Detect which cell encompasses the target text, then output its (X, Y) center coordinate. 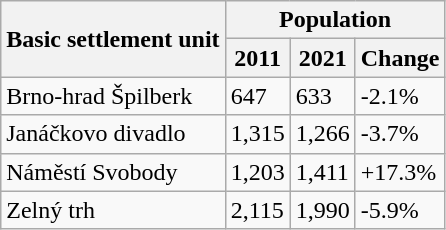
Brno-hrad Špilberk (113, 96)
Basic settlement unit (113, 39)
1,266 (322, 134)
1,411 (322, 172)
+17.3% (400, 172)
-3.7% (400, 134)
Population (335, 20)
Janáčkovo divadlo (113, 134)
2011 (258, 58)
1,203 (258, 172)
1,990 (322, 210)
Change (400, 58)
Náměstí Svobody (113, 172)
Zelný trh (113, 210)
-5.9% (400, 210)
2021 (322, 58)
-2.1% (400, 96)
647 (258, 96)
2,115 (258, 210)
633 (322, 96)
1,315 (258, 134)
